For the text-containing cell, return its midpoint in [x, y] coordinate format. 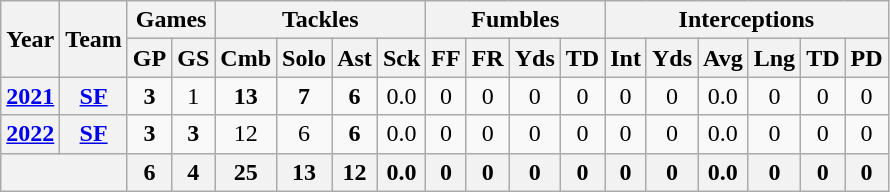
Interceptions [746, 20]
2021 [30, 96]
Solo [304, 58]
25 [246, 172]
2022 [30, 134]
Cmb [246, 58]
PD [866, 58]
7 [304, 96]
4 [194, 172]
Ast [355, 58]
Lng [774, 58]
1 [194, 96]
Year [30, 39]
Team [94, 39]
GP [149, 58]
Int [626, 58]
FR [488, 58]
Games [170, 20]
Tackles [320, 20]
FF [446, 58]
Fumbles [516, 20]
Sck [401, 58]
Avg [724, 58]
GS [194, 58]
